Return (x, y) of the center of cell containing provided text 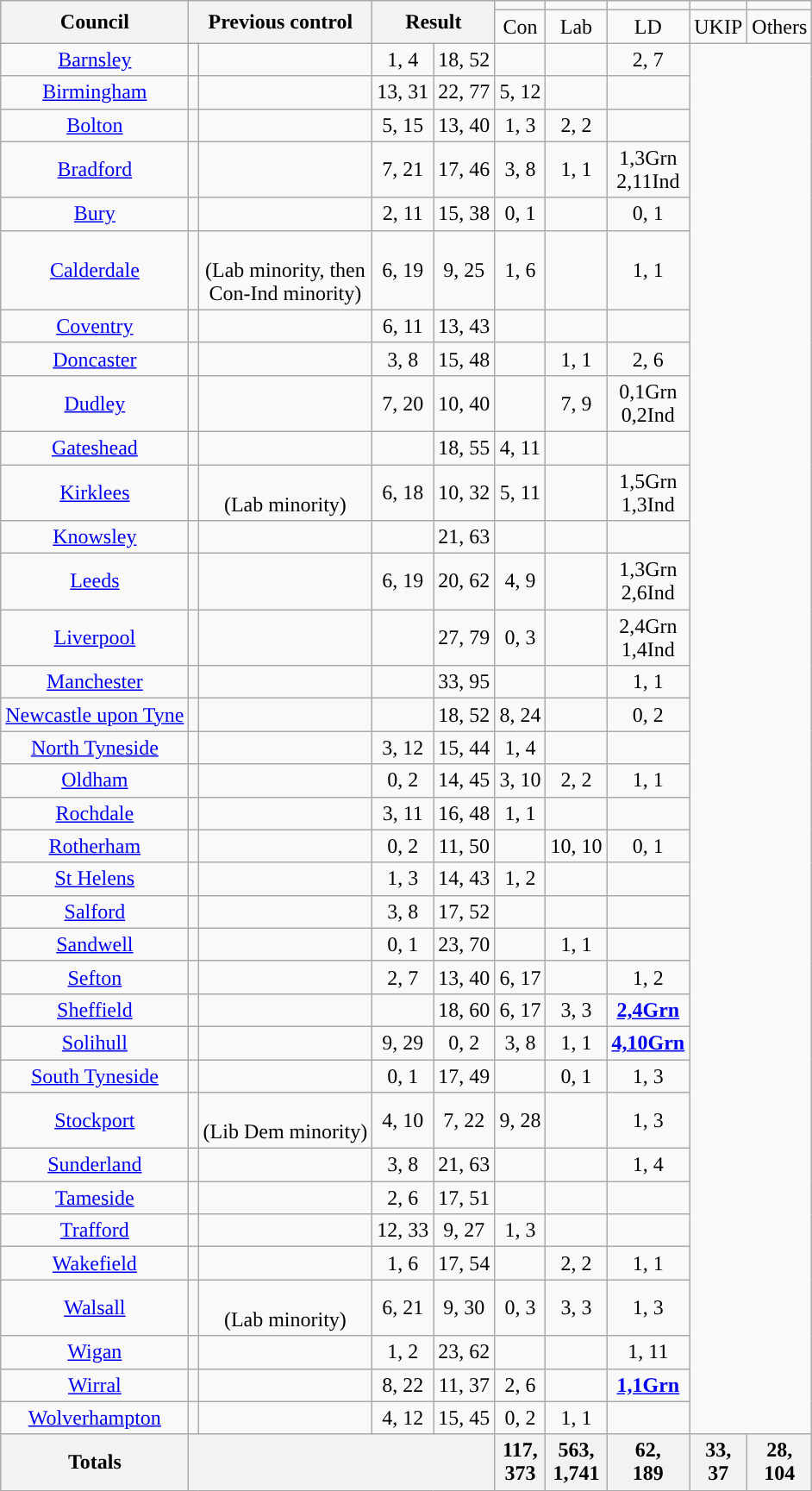
4,10Grn (648, 1043)
Con (521, 27)
6, 18 (403, 492)
117, 373 (521, 1463)
9, 29 (403, 1043)
Tameside (95, 1198)
Oldham (95, 780)
Sheffield (95, 1010)
Newcastle upon Tyne (95, 715)
23, 62 (464, 1352)
1,3Grn2,6Ind (648, 581)
(Lab minority, thenCon-Ind minority) (285, 270)
6, 11 (403, 326)
1,5Grn1,3Ind (648, 492)
1,1Grn (648, 1385)
15, 44 (464, 748)
17, 49 (464, 1075)
20, 62 (464, 581)
St Helens (95, 879)
18, 60 (464, 1010)
Gateshead (95, 448)
Sunderland (95, 1165)
Walsall (95, 1307)
UKIP (719, 27)
10, 32 (464, 492)
563, 1,741 (576, 1463)
Wirral (95, 1385)
11, 37 (464, 1385)
3, 11 (403, 813)
Council (95, 22)
Previous control (281, 22)
8, 24 (521, 715)
Rochdale (95, 813)
15, 45 (464, 1418)
Bolton (95, 125)
2,4Grn1,4Ind (648, 638)
Kirklees (95, 492)
16, 48 (464, 813)
15, 48 (464, 359)
22, 77 (464, 92)
10, 40 (464, 404)
13, 43 (464, 326)
11, 50 (464, 846)
Calderdale (95, 270)
Others (779, 27)
4, 12 (403, 1418)
Bradford (95, 169)
Birmingham (95, 92)
North Tyneside (95, 748)
Totals (95, 1463)
13, 31 (403, 92)
Bury (95, 214)
Sandwell (95, 944)
17, 52 (464, 912)
Rotherham (95, 846)
5, 15 (403, 125)
17, 51 (464, 1198)
3, 10 (521, 780)
14, 43 (464, 879)
Lab (576, 27)
2,4Grn (648, 1010)
Liverpool (95, 638)
9, 30 (464, 1307)
Coventry (95, 326)
23, 70 (464, 944)
4, 11 (521, 448)
8, 22 (403, 1385)
7, 9 (576, 404)
17, 54 (464, 1263)
South Tyneside (95, 1075)
Knowsley (95, 537)
Sefton (95, 977)
Salford (95, 912)
Barnsley (95, 60)
LD (648, 27)
33, 37 (719, 1463)
10, 10 (576, 846)
15, 38 (464, 214)
12, 33 (403, 1231)
(Lib Dem minority) (285, 1121)
Wigan (95, 1352)
Leeds (95, 581)
Doncaster (95, 359)
27, 79 (464, 638)
9, 27 (464, 1231)
Dudley (95, 404)
7, 20 (403, 404)
18, 55 (464, 448)
3, 12 (403, 748)
5, 12 (521, 92)
7, 21 (403, 169)
9, 25 (464, 270)
6, 21 (403, 1307)
Trafford (95, 1231)
Stockport (95, 1121)
5, 11 (521, 492)
28, 104 (779, 1463)
0,1Grn0,2Ind (648, 404)
14, 45 (464, 780)
4, 10 (403, 1121)
7, 22 (464, 1121)
1,3Grn2,11Ind (648, 169)
4, 9 (521, 581)
Result (434, 22)
Wolverhampton (95, 1418)
Wakefield (95, 1263)
17, 46 (464, 169)
Solihull (95, 1043)
33, 95 (464, 682)
1, 11 (648, 1352)
62, 189 (648, 1463)
Manchester (95, 682)
9, 28 (521, 1121)
2, 11 (403, 214)
